Locate the cell with the specified text and output its (x, y) center coordinate. 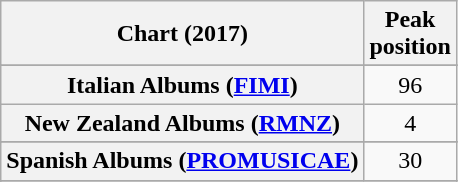
New Zealand Albums (RMNZ) (182, 123)
Spanish Albums (PROMUSICAE) (182, 161)
Chart (2017) (182, 34)
Peak position (410, 34)
4 (410, 123)
96 (410, 85)
Italian Albums (FIMI) (182, 85)
30 (410, 161)
